From the cell containing the given text, extract its center point as [x, y] coordinate. 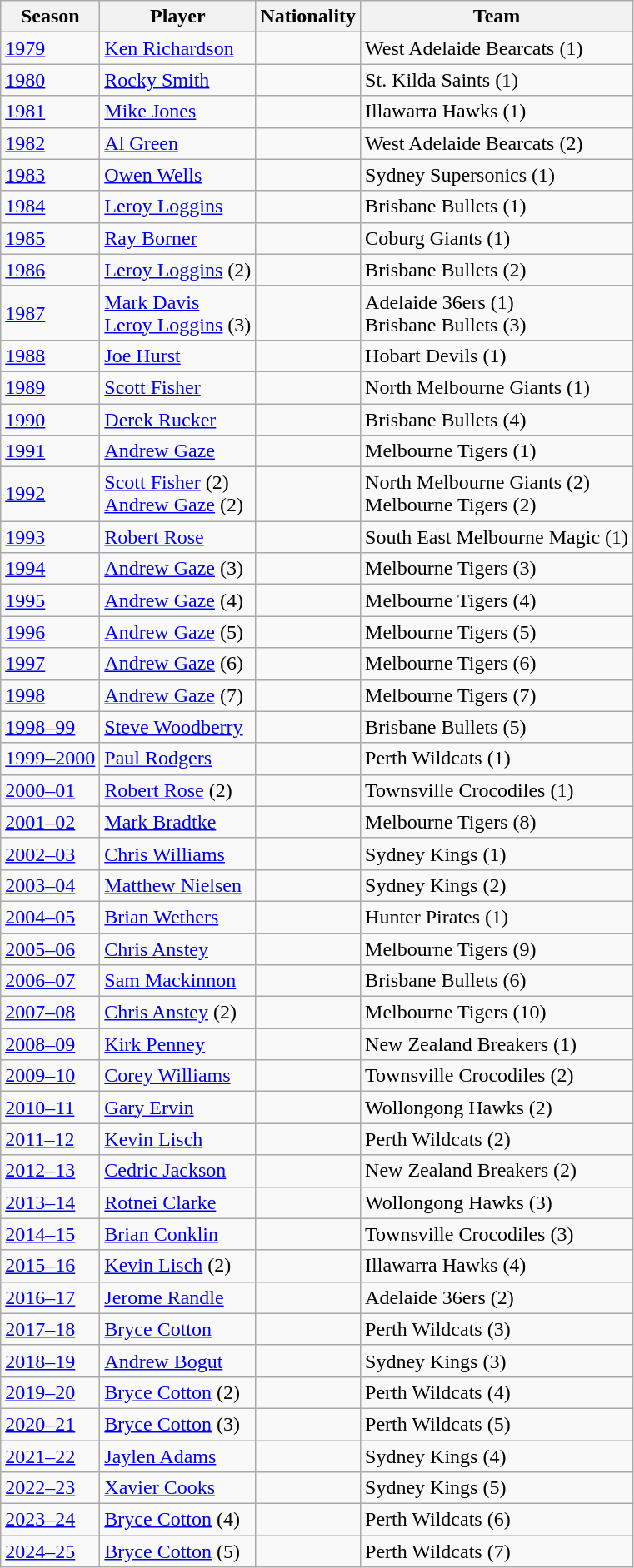
Xavier Cooks [178, 1488]
Melbourne Tigers (3) [497, 569]
St. Kilda Saints (1) [497, 80]
Perth Wildcats (7) [497, 1551]
1990 [50, 419]
1987 [50, 313]
Brisbane Bullets (4) [497, 419]
Melbourne Tigers (4) [497, 600]
Season [50, 17]
Adelaide 36ers (2) [497, 1297]
Townsville Crocodiles (2) [497, 1076]
2012–13 [50, 1171]
Andrew Gaze (5) [178, 632]
Mike Jones [178, 112]
2017–18 [50, 1329]
Rocky Smith [178, 80]
Andrew Gaze (7) [178, 695]
Andrew Gaze [178, 451]
2002–03 [50, 854]
South East Melbourne Magic (1) [497, 537]
Wollongong Hawks (2) [497, 1108]
Chris Williams [178, 854]
2016–17 [50, 1297]
Perth Wildcats (4) [497, 1392]
New Zealand Breakers (1) [497, 1044]
2021–22 [50, 1456]
1981 [50, 112]
Andrew Gaze (6) [178, 664]
Ken Richardson [178, 48]
Al Green [178, 143]
2004–05 [50, 917]
Hunter Pirates (1) [497, 917]
Sydney Kings (4) [497, 1456]
2000–01 [50, 790]
2023–24 [50, 1520]
North Melbourne Giants (2)Melbourne Tigers (2) [497, 495]
Townsville Crocodiles (1) [497, 790]
Bryce Cotton (3) [178, 1424]
Sydney Supersonics (1) [497, 175]
2014–15 [50, 1234]
Melbourne Tigers (8) [497, 822]
Leroy Loggins [178, 207]
1983 [50, 175]
1998 [50, 695]
Jerome Randle [178, 1297]
Bryce Cotton (5) [178, 1551]
2001–02 [50, 822]
1993 [50, 537]
2020–21 [50, 1424]
Mark DavisLeroy Loggins (3) [178, 313]
Perth Wildcats (3) [497, 1329]
Scott Fisher [178, 387]
Derek Rucker [178, 419]
1995 [50, 600]
1982 [50, 143]
Robert Rose (2) [178, 790]
Nationality [308, 17]
Gary Ervin [178, 1108]
1997 [50, 664]
Ray Borner [178, 238]
West Adelaide Bearcats (2) [497, 143]
West Adelaide Bearcats (1) [497, 48]
Melbourne Tigers (9) [497, 948]
Rotnei Clarke [178, 1202]
Cedric Jackson [178, 1171]
Brisbane Bullets (5) [497, 727]
1992 [50, 495]
Melbourne Tigers (5) [497, 632]
1986 [50, 270]
Sydney Kings (3) [497, 1361]
2008–09 [50, 1044]
2022–23 [50, 1488]
1979 [50, 48]
Kevin Lisch (2) [178, 1266]
1991 [50, 451]
Illawarra Hawks (1) [497, 112]
Wollongong Hawks (3) [497, 1202]
Bryce Cotton (2) [178, 1392]
2007–08 [50, 1013]
2013–14 [50, 1202]
Perth Wildcats (2) [497, 1139]
Joe Hurst [178, 356]
Robert Rose [178, 537]
Leroy Loggins (2) [178, 270]
Sydney Kings (1) [497, 854]
1985 [50, 238]
Player [178, 17]
2011–12 [50, 1139]
Andrew Bogut [178, 1361]
Brisbane Bullets (2) [497, 270]
Melbourne Tigers (7) [497, 695]
Sydney Kings (2) [497, 885]
Kirk Penney [178, 1044]
Brian Wethers [178, 917]
Melbourne Tigers (1) [497, 451]
Sam Mackinnon [178, 981]
2009–10 [50, 1076]
Bryce Cotton [178, 1329]
Illawarra Hawks (4) [497, 1266]
Brisbane Bullets (1) [497, 207]
Andrew Gaze (3) [178, 569]
2003–04 [50, 885]
Kevin Lisch [178, 1139]
Sydney Kings (5) [497, 1488]
1984 [50, 207]
Andrew Gaze (4) [178, 600]
2018–19 [50, 1361]
2005–06 [50, 948]
Melbourne Tigers (6) [497, 664]
2015–16 [50, 1266]
Paul Rodgers [178, 759]
Bryce Cotton (4) [178, 1520]
Melbourne Tigers (10) [497, 1013]
Brisbane Bullets (6) [497, 981]
2010–11 [50, 1108]
1994 [50, 569]
North Melbourne Giants (1) [497, 387]
Perth Wildcats (6) [497, 1520]
Corey Williams [178, 1076]
Scott Fisher (2)Andrew Gaze (2) [178, 495]
1988 [50, 356]
1989 [50, 387]
Chris Anstey (2) [178, 1013]
1980 [50, 80]
2006–07 [50, 981]
Townsville Crocodiles (3) [497, 1234]
Perth Wildcats (5) [497, 1424]
New Zealand Breakers (2) [497, 1171]
Steve Woodberry [178, 727]
Matthew Nielsen [178, 885]
2024–25 [50, 1551]
Brian Conklin [178, 1234]
Owen Wells [178, 175]
Perth Wildcats (1) [497, 759]
Hobart Devils (1) [497, 356]
Team [497, 17]
1999–2000 [50, 759]
1998–99 [50, 727]
1996 [50, 632]
Mark Bradtke [178, 822]
Chris Anstey [178, 948]
Coburg Giants (1) [497, 238]
Adelaide 36ers (1)Brisbane Bullets (3) [497, 313]
2019–20 [50, 1392]
Jaylen Adams [178, 1456]
